Extract the [X, Y] coordinate from the center of the cell holding the provided text.  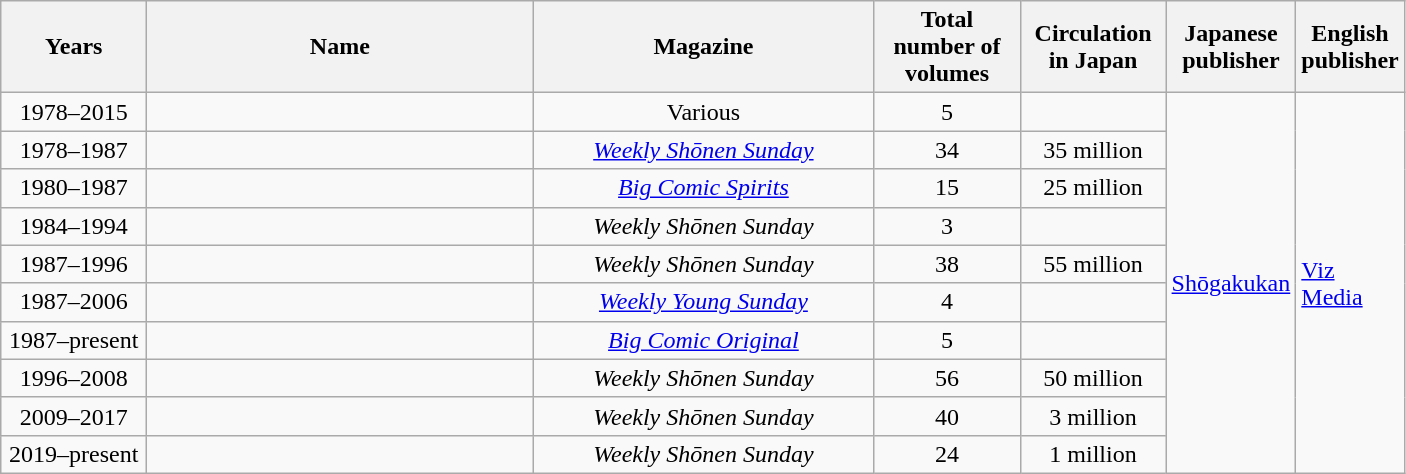
Name [340, 47]
Viz Media [1350, 284]
Big Comic Original [704, 340]
1978–1987 [74, 150]
56 [947, 378]
25 million [1093, 188]
50 million [1093, 378]
Years [74, 47]
3 million [1093, 416]
35 million [1093, 150]
15 [947, 188]
1984–1994 [74, 226]
Circulation in Japan [1093, 47]
English publisher [1350, 47]
Shōgakukan [1231, 284]
Weekly Young Sunday [704, 302]
Big Comic Spirits [704, 188]
1 million [1093, 454]
1987–present [74, 340]
38 [947, 264]
24 [947, 454]
1987–2006 [74, 302]
2009–2017 [74, 416]
Japanese publisher [1231, 47]
3 [947, 226]
1987–1996 [74, 264]
4 [947, 302]
1980–1987 [74, 188]
1996–2008 [74, 378]
Magazine [704, 47]
1978–2015 [74, 112]
Various [704, 112]
2019–present [74, 454]
40 [947, 416]
34 [947, 150]
55 million [1093, 264]
Total number of volumes [947, 47]
